Output the (x, y) coordinate of the center of the cell containing the given text.  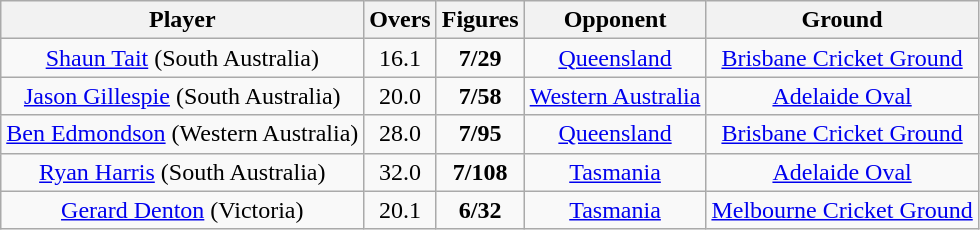
Overs (400, 20)
6/32 (480, 210)
Ben Edmondson (Western Australia) (182, 134)
Shaun Tait (South Australia) (182, 58)
Figures (480, 20)
20.0 (400, 96)
20.1 (400, 210)
Ryan Harris (South Australia) (182, 172)
28.0 (400, 134)
7/58 (480, 96)
7/95 (480, 134)
32.0 (400, 172)
7/29 (480, 58)
Western Australia (615, 96)
Melbourne Cricket Ground (842, 210)
Gerard Denton (Victoria) (182, 210)
Ground (842, 20)
16.1 (400, 58)
7/108 (480, 172)
Player (182, 20)
Opponent (615, 20)
Jason Gillespie (South Australia) (182, 96)
